Capture the cell that displays the provided text and extract its (X, Y) central coordinate. 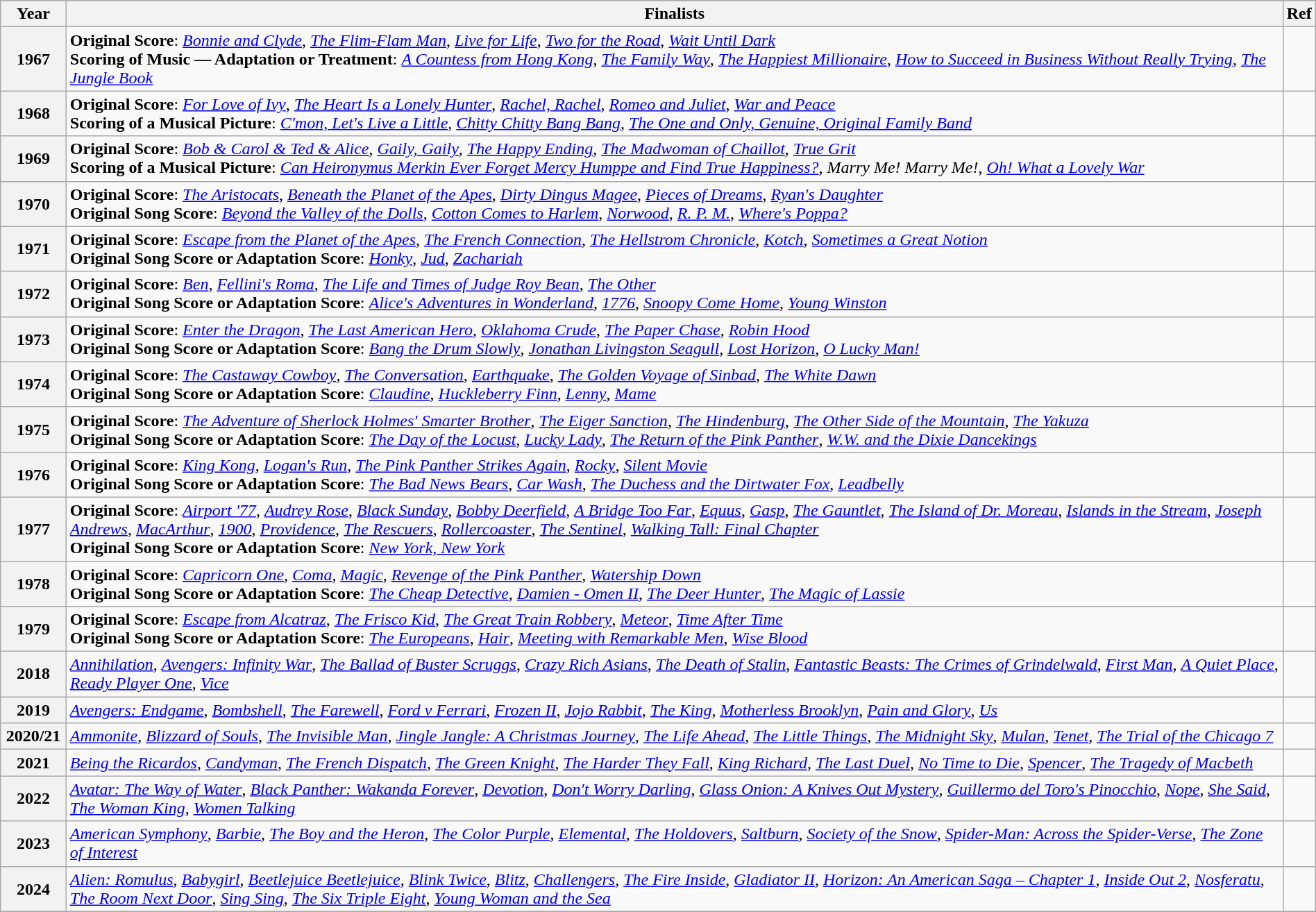
Year (33, 14)
Avengers: Endgame, Bombshell, The Farewell, Ford v Ferrari, Frozen II, Jojo Rabbit, The King, Motherless Brooklyn, Pain and Glory, Us (675, 710)
2024 (33, 888)
2019 (33, 710)
1968 (33, 114)
1977 (33, 529)
1972 (33, 294)
2018 (33, 675)
1975 (33, 429)
1971 (33, 248)
1974 (33, 385)
2021 (33, 763)
1976 (33, 475)
1979 (33, 629)
1969 (33, 158)
2022 (33, 798)
1970 (33, 204)
1973 (33, 339)
1978 (33, 583)
Finalists (675, 14)
Ref (1299, 14)
2023 (33, 844)
2020/21 (33, 736)
1967 (33, 59)
